Search for the cell housing the specified text and yield its (x, y) center coordinate. 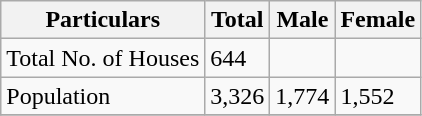
Population (103, 96)
Female (378, 20)
Total No. of Houses (103, 58)
3,326 (238, 96)
Total (238, 20)
Male (302, 20)
644 (238, 58)
1,552 (378, 96)
1,774 (302, 96)
Particulars (103, 20)
